Pinpoint the cell where the given text exists, returning its [X, Y] midpoint coordinate. 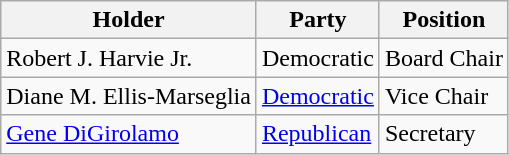
Republican [318, 134]
Position [444, 20]
Diane M. Ellis-Marseglia [129, 96]
Gene DiGirolamo [129, 134]
Vice Chair [444, 96]
Board Chair [444, 58]
Party [318, 20]
Holder [129, 20]
Secretary [444, 134]
Robert J. Harvie Jr. [129, 58]
